Identify which cell holds the provided text, then report its [x, y] central coordinate. 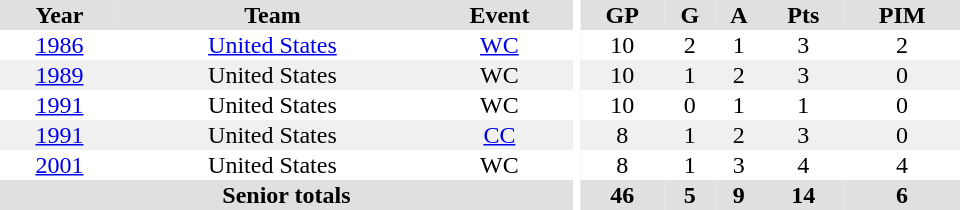
46 [622, 195]
CC [500, 135]
GP [622, 15]
2001 [60, 165]
Pts [804, 15]
1989 [60, 75]
Senior totals [286, 195]
5 [690, 195]
Team [272, 15]
Year [60, 15]
6 [902, 195]
9 [738, 195]
PIM [902, 15]
14 [804, 195]
A [738, 15]
G [690, 15]
Event [500, 15]
1986 [60, 45]
